Locate the cell with the specified text and output its [X, Y] center coordinate. 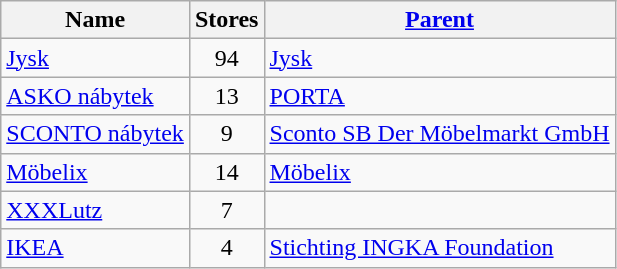
ASKO nábytek [96, 96]
94 [226, 58]
Stores [226, 20]
IKEA [96, 248]
13 [226, 96]
SCONTO nábytek [96, 134]
PORTA [440, 96]
4 [226, 248]
9 [226, 134]
Name [96, 20]
Parent [440, 20]
XXXLutz [96, 210]
7 [226, 210]
Stichting INGKA Foundation [440, 248]
14 [226, 172]
Sconto SB Der Möbelmarkt GmbH [440, 134]
